Return [X, Y] of the center of cell containing provided text 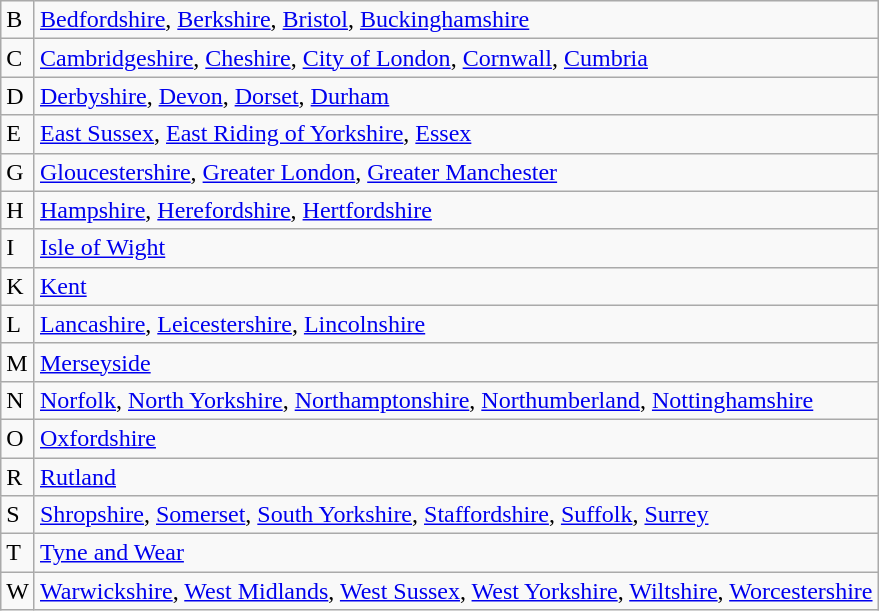
Lancashire, Leicestershire, Lincolnshire [456, 324]
Derbyshire, Devon, Dorset, Durham [456, 96]
Bedfordshire, Berkshire, Bristol, Buckinghamshire [456, 20]
B [18, 20]
H [18, 210]
K [18, 286]
W [18, 591]
I [18, 248]
C [18, 58]
D [18, 96]
Hampshire, Herefordshire, Hertfordshire [456, 210]
Merseyside [456, 362]
M [18, 362]
Shropshire, Somerset, South Yorkshire, Staffordshire, Suffolk, Surrey [456, 515]
Rutland [456, 477]
L [18, 324]
S [18, 515]
Oxfordshire [456, 438]
Warwickshire, West Midlands, West Sussex, West Yorkshire, Wiltshire, Worcestershire [456, 591]
Norfolk, North Yorkshire, Northamptonshire, Northumberland, Nottinghamshire [456, 400]
G [18, 172]
Kent [456, 286]
O [18, 438]
T [18, 553]
E [18, 134]
N [18, 400]
Gloucestershire, Greater London, Greater Manchester [456, 172]
Isle of Wight [456, 248]
Cambridgeshire, Cheshire, City of London, Cornwall, Cumbria [456, 58]
R [18, 477]
Tyne and Wear [456, 553]
East Sussex, East Riding of Yorkshire, Essex [456, 134]
